Extract the (x, y) coordinate from the center of the cell holding the provided text.  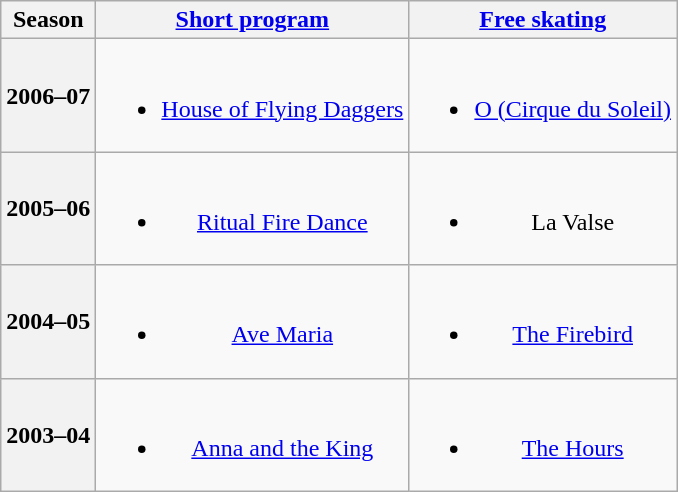
2005–06 (48, 208)
2004–05 (48, 322)
House of Flying Daggers (252, 96)
Anna and the King (252, 434)
Season (48, 20)
The Firebird (543, 322)
The Hours (543, 434)
La Valse (543, 208)
O (Cirque du Soleil) (543, 96)
Ritual Fire Dance (252, 208)
Ave Maria (252, 322)
2003–04 (48, 434)
Short program (252, 20)
2006–07 (48, 96)
Free skating (543, 20)
